Locate the cell with the specified text and output its (X, Y) center coordinate. 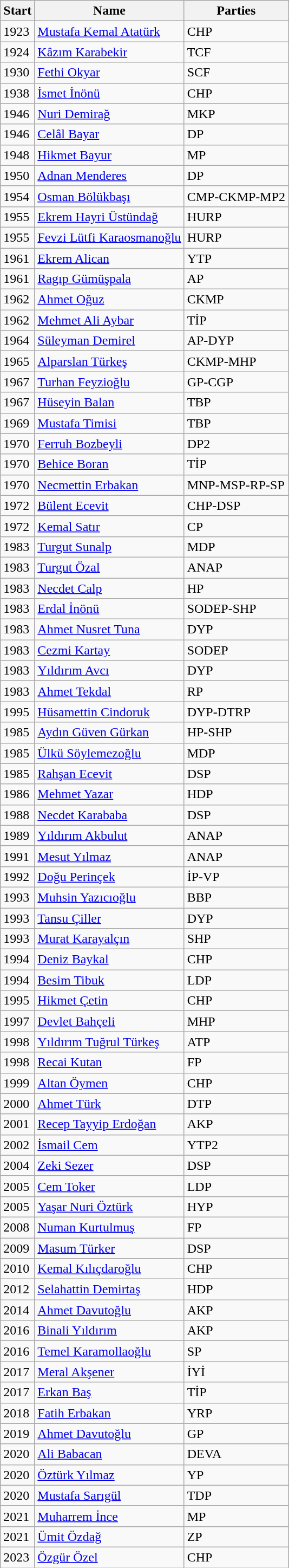
DYP-DTRP (236, 712)
ATP (236, 1042)
Kemal Kılıçdaroğlu (109, 1269)
Yıldırım Avcı (109, 671)
İsmet İnönü (109, 93)
Turgut Özal (109, 567)
Hüseyin Balan (109, 403)
Ahmet Tekdal (109, 691)
Turgut Sunalp (109, 547)
1989 (17, 835)
Numan Kurtulmuş (109, 1227)
Celâl Bayar (109, 134)
MKP (236, 114)
1923 (17, 31)
Necdet Calp (109, 588)
Mustafa Timisi (109, 423)
Alparslan Türkeş (109, 361)
Süleyman Demirel (109, 341)
1950 (17, 176)
HP-SHP (236, 733)
CP (236, 526)
Besim Tibuk (109, 980)
1997 (17, 1021)
ZP (236, 1537)
Aydın Güven Gürkan (109, 733)
Mustafa Sarıgül (109, 1495)
SODEP-SHP (236, 609)
2004 (17, 1165)
Nuri Demirağ (109, 114)
1924 (17, 52)
SODEP (236, 650)
2010 (17, 1269)
DEVA (236, 1454)
TDP (236, 1495)
Doğu Perinçek (109, 877)
Erkan Baş (109, 1392)
Cem Toker (109, 1186)
2000 (17, 1104)
2014 (17, 1310)
GP-CGP (236, 382)
Necmettin Erbakan (109, 485)
Mehmet Yazar (109, 794)
2018 (17, 1413)
Ragıp Gümüşpala (109, 279)
İP-VP (236, 877)
Meral Akşener (109, 1372)
Ali Babacan (109, 1454)
Selahattin Demirtaş (109, 1290)
1965 (17, 361)
1988 (17, 815)
Ahmet Türk (109, 1104)
2019 (17, 1434)
2008 (17, 1227)
Deniz Baykal (109, 960)
1938 (17, 93)
Muhsin Yazıcıoğlu (109, 897)
Hikmet Bayur (109, 155)
İYİ (236, 1372)
YP (236, 1475)
Recep Tayyip Erdoğan (109, 1124)
YTP (236, 258)
2023 (17, 1557)
Masum Türker (109, 1248)
Osman Bölükbaşı (109, 196)
DP2 (236, 444)
2009 (17, 1248)
Start (17, 11)
YRP (236, 1413)
HP (236, 588)
Muharrem İnce (109, 1516)
Fevzi Lütfi Karaosmanoğlu (109, 237)
2001 (17, 1124)
Erdal İnönü (109, 609)
Rahşan Ecevit (109, 774)
SCF (236, 73)
RP (236, 691)
Adnan Menderes (109, 176)
Recai Kutan (109, 1062)
2012 (17, 1290)
Binali Yıldırım (109, 1331)
Mesut Yılmaz (109, 856)
Parties (236, 11)
Fethi Okyar (109, 73)
Temel Karamollaoğlu (109, 1351)
Ferruh Bozbeyli (109, 444)
1954 (17, 196)
CKMP (236, 300)
CKMP-MHP (236, 361)
AP (236, 279)
1930 (17, 73)
Hüsamettin Cindoruk (109, 712)
Ahmet Oğuz (109, 300)
Yaşar Nuri Öztürk (109, 1207)
1964 (17, 341)
Fatih Erbakan (109, 1413)
Kemal Satır (109, 526)
DTP (236, 1104)
HYP (236, 1207)
Altan Öymen (109, 1083)
AP-DYP (236, 341)
Yıldırım Tuğrul Türkeş (109, 1042)
1986 (17, 794)
Ülkü Söylemezoğlu (109, 753)
Tansu Çiller (109, 918)
1992 (17, 877)
Hikmet Çetin (109, 1001)
Ahmet Nusret Tuna (109, 630)
Öztürk Yılmaz (109, 1475)
Devlet Bahçeli (109, 1021)
1948 (17, 155)
Zeki Sezer (109, 1165)
Yıldırım Akbulut (109, 835)
Behice Boran (109, 464)
Ekrem Alican (109, 258)
1991 (17, 856)
1969 (17, 423)
Bülent Ecevit (109, 506)
Kâzım Karabekir (109, 52)
TCF (236, 52)
SP (236, 1351)
BBP (236, 897)
Murat Karayalçın (109, 939)
1999 (17, 1083)
MNP-MSP-RP-SP (236, 485)
Cezmi Kartay (109, 650)
Özgür Özel (109, 1557)
İsmail Cem (109, 1145)
SHP (236, 939)
Necdet Karababa (109, 815)
Turhan Feyzioğlu (109, 382)
CHP-DSP (236, 506)
Mustafa Kemal Atatürk (109, 31)
GP (236, 1434)
Ekrem Hayri Üstündağ (109, 217)
Name (109, 11)
Mehmet Ali Aybar (109, 320)
Ümit Özdağ (109, 1537)
MHP (236, 1021)
2002 (17, 1145)
YTP2 (236, 1145)
CMP-CKMP-MP2 (236, 196)
